Search for the cell housing the specified text and yield its [x, y] center coordinate. 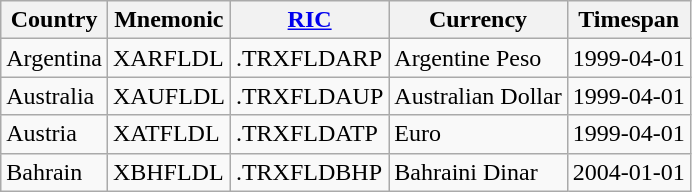
Argentina [54, 58]
.TRXFLDAUP [309, 96]
RIC [309, 20]
XAUFLDL [168, 96]
Australian Dollar [478, 96]
Currency [478, 20]
Austria [54, 134]
.TRXFLDARP [309, 58]
XARFLDL [168, 58]
Country [54, 20]
2004-01-01 [628, 172]
Bahrain [54, 172]
.TRXFLDATP [309, 134]
Argentine Peso [478, 58]
Mnemonic [168, 20]
Timespan [628, 20]
XATFLDL [168, 134]
XBHFLDL [168, 172]
Euro [478, 134]
Bahraini Dinar [478, 172]
Australia [54, 96]
.TRXFLDBHP [309, 172]
